Return (X, Y) of the center of cell containing provided text 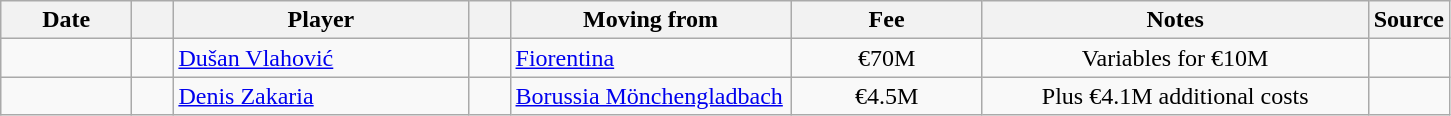
Player (321, 20)
Borussia Mönchengladbach (650, 96)
Fiorentina (650, 58)
€4.5M (886, 96)
Fee (886, 20)
Moving from (650, 20)
Variables for €10M (1175, 58)
Notes (1175, 20)
Denis Zakaria (321, 96)
Source (1408, 20)
€70M (886, 58)
Dušan Vlahović (321, 58)
Date (66, 20)
Plus €4.1M additional costs (1175, 96)
